Identify which cell holds the provided text, then report its [x, y] central coordinate. 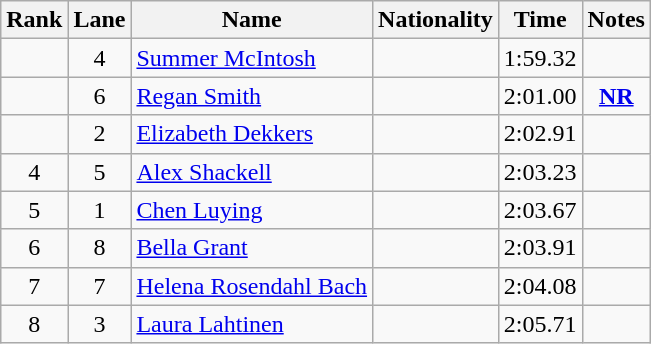
2:03.23 [540, 172]
Chen Luying [252, 210]
Regan Smith [252, 96]
Rank [34, 20]
Helena Rosendahl Bach [252, 286]
1:59.32 [540, 58]
Time [540, 20]
Summer McIntosh [252, 58]
Notes [616, 20]
1 [100, 210]
2:05.71 [540, 324]
Name [252, 20]
2:03.67 [540, 210]
2:03.91 [540, 248]
2:02.91 [540, 134]
Nationality [436, 20]
2 [100, 134]
3 [100, 324]
Bella Grant [252, 248]
Laura Lahtinen [252, 324]
Elizabeth Dekkers [252, 134]
Lane [100, 20]
2:04.08 [540, 286]
NR [616, 96]
Alex Shackell [252, 172]
2:01.00 [540, 96]
